Identify which cell holds the provided text, then report its [X, Y] central coordinate. 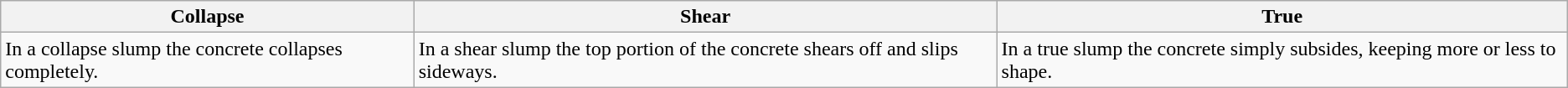
In a true slump the concrete simply subsides, keeping more or less to shape. [1282, 60]
Collapse [208, 17]
In a shear slump the top portion of the concrete shears off and slips sideways. [705, 60]
In a collapse slump the concrete collapses completely. [208, 60]
Shear [705, 17]
True [1282, 17]
